Output the (X, Y) coordinate of the center of the cell containing the given text.  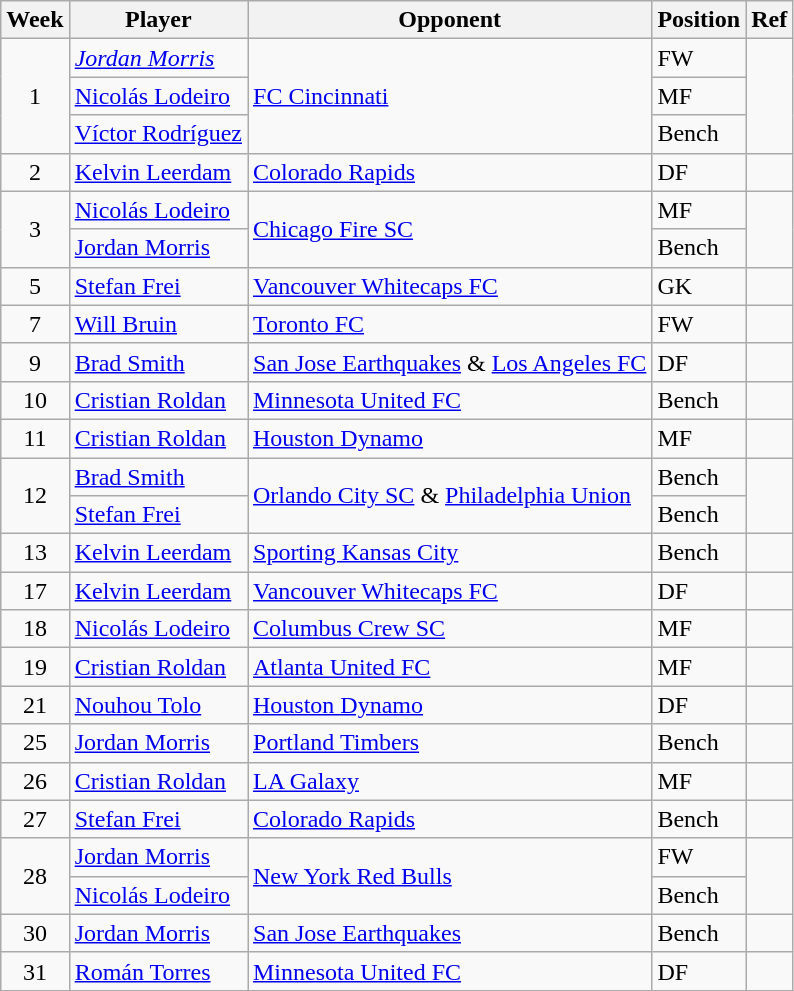
Ref (770, 20)
13 (35, 553)
1 (35, 96)
Portland Timbers (450, 743)
11 (35, 438)
Chicago Fire SC (450, 229)
Sporting Kansas City (450, 553)
28 (35, 876)
19 (35, 667)
San Jose Earthquakes & Los Angeles FC (450, 362)
18 (35, 629)
21 (35, 705)
Player (158, 20)
Opponent (450, 20)
LA Galaxy (450, 781)
9 (35, 362)
Week (35, 20)
Atlanta United FC (450, 667)
27 (35, 819)
26 (35, 781)
7 (35, 324)
San Jose Earthquakes (450, 933)
Columbus Crew SC (450, 629)
Nouhou Tolo (158, 705)
30 (35, 933)
Will Bruin (158, 324)
12 (35, 496)
17 (35, 591)
Víctor Rodríguez (158, 134)
Toronto FC (450, 324)
Position (699, 20)
25 (35, 743)
31 (35, 971)
GK (699, 286)
FC Cincinnati (450, 96)
10 (35, 400)
2 (35, 172)
5 (35, 286)
Orlando City SC & Philadelphia Union (450, 496)
Román Torres (158, 971)
New York Red Bulls (450, 876)
3 (35, 229)
